Output the (x, y) coordinate of the center of the cell containing the given text.  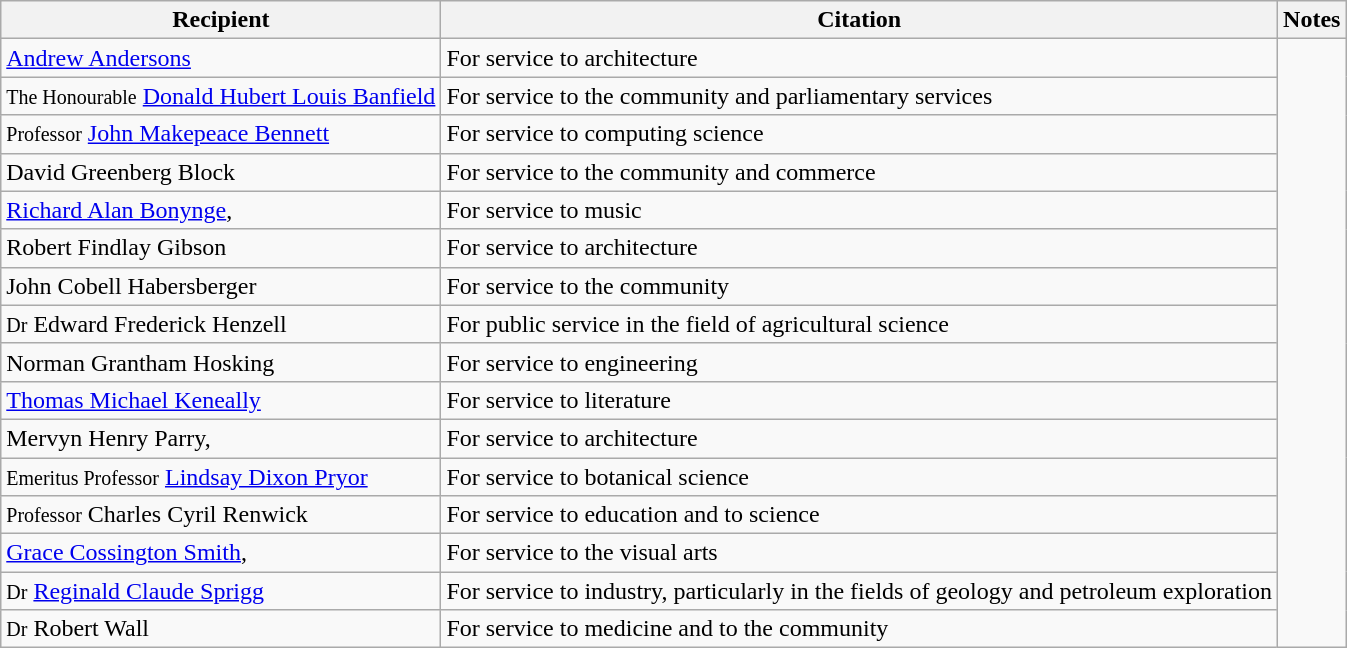
Professor John Makepeace Bennett (221, 134)
Grace Cossington Smith, (221, 553)
Norman Grantham Hosking (221, 362)
For service to engineering (860, 362)
Notes (1312, 20)
For service to medicine and to the community (860, 629)
Dr Reginald Claude Sprigg (221, 591)
For public service in the field of agricultural science (860, 324)
For service to botanical science (860, 477)
For service to the community and commerce (860, 172)
David Greenberg Block (221, 172)
For service to the visual arts (860, 553)
Recipient (221, 20)
Mervyn Henry Parry, (221, 438)
Professor Charles Cyril Renwick (221, 515)
Andrew Andersons (221, 58)
For service to computing science (860, 134)
For service to the community (860, 286)
John Cobell Habersberger (221, 286)
Dr Edward Frederick Henzell (221, 324)
Emeritus Professor Lindsay Dixon Pryor (221, 477)
For service to education and to science (860, 515)
Dr Robert Wall (221, 629)
For service to music (860, 210)
Citation (860, 20)
Thomas Michael Keneally (221, 400)
Robert Findlay Gibson (221, 248)
Richard Alan Bonynge, (221, 210)
For service to literature (860, 400)
For service to industry, particularly in the fields of geology and petroleum exploration (860, 591)
The Honourable Donald Hubert Louis Banfield (221, 96)
For service to the community and parliamentary services (860, 96)
